Output the (X, Y) coordinate of the center of the cell containing the given text.  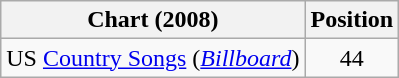
44 (352, 58)
Chart (2008) (153, 20)
Position (352, 20)
US Country Songs (Billboard) (153, 58)
